For the text-containing cell, return its midpoint in [X, Y] coordinate format. 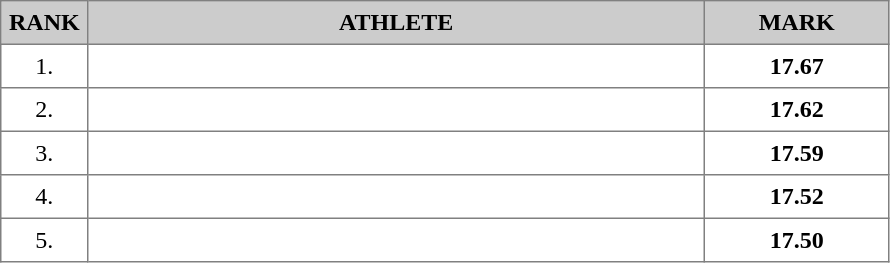
17.52 [796, 197]
3. [44, 153]
ATHLETE [396, 23]
17.50 [796, 240]
17.62 [796, 110]
1. [44, 66]
4. [44, 197]
MARK [796, 23]
2. [44, 110]
17.59 [796, 153]
5. [44, 240]
17.67 [796, 66]
RANK [44, 23]
